Identify which cell holds the provided text, then report its (X, Y) central coordinate. 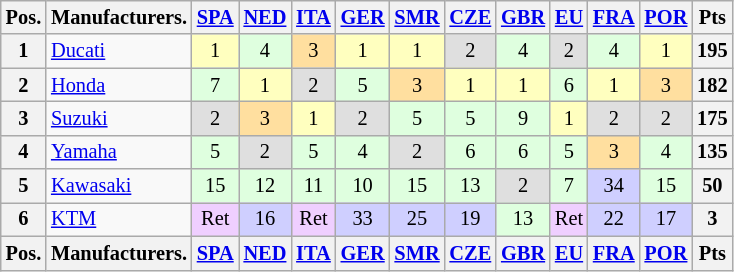
Ducati (119, 51)
34 (614, 186)
25 (418, 219)
KTM (119, 219)
10 (363, 186)
17 (666, 219)
Yamaha (119, 152)
50 (712, 186)
19 (471, 219)
22 (614, 219)
Suzuki (119, 118)
Kawasaki (119, 186)
33 (363, 219)
135 (712, 152)
11 (313, 186)
9 (523, 118)
Honda (119, 85)
16 (266, 219)
195 (712, 51)
12 (266, 186)
175 (712, 118)
182 (712, 85)
